Output the (x, y) coordinate of the center of the cell containing the given text.  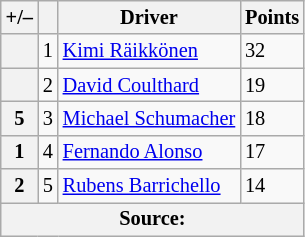
14 (272, 186)
Fernando Alonso (149, 152)
Source: (152, 219)
Kimi Räikkönen (149, 51)
Driver (149, 17)
Michael Schumacher (149, 118)
32 (272, 51)
David Coulthard (149, 85)
19 (272, 85)
+/– (20, 17)
Points (272, 17)
4 (48, 152)
17 (272, 152)
Rubens Barrichello (149, 186)
3 (48, 118)
18 (272, 118)
